Return [x, y] of the center of cell containing provided text 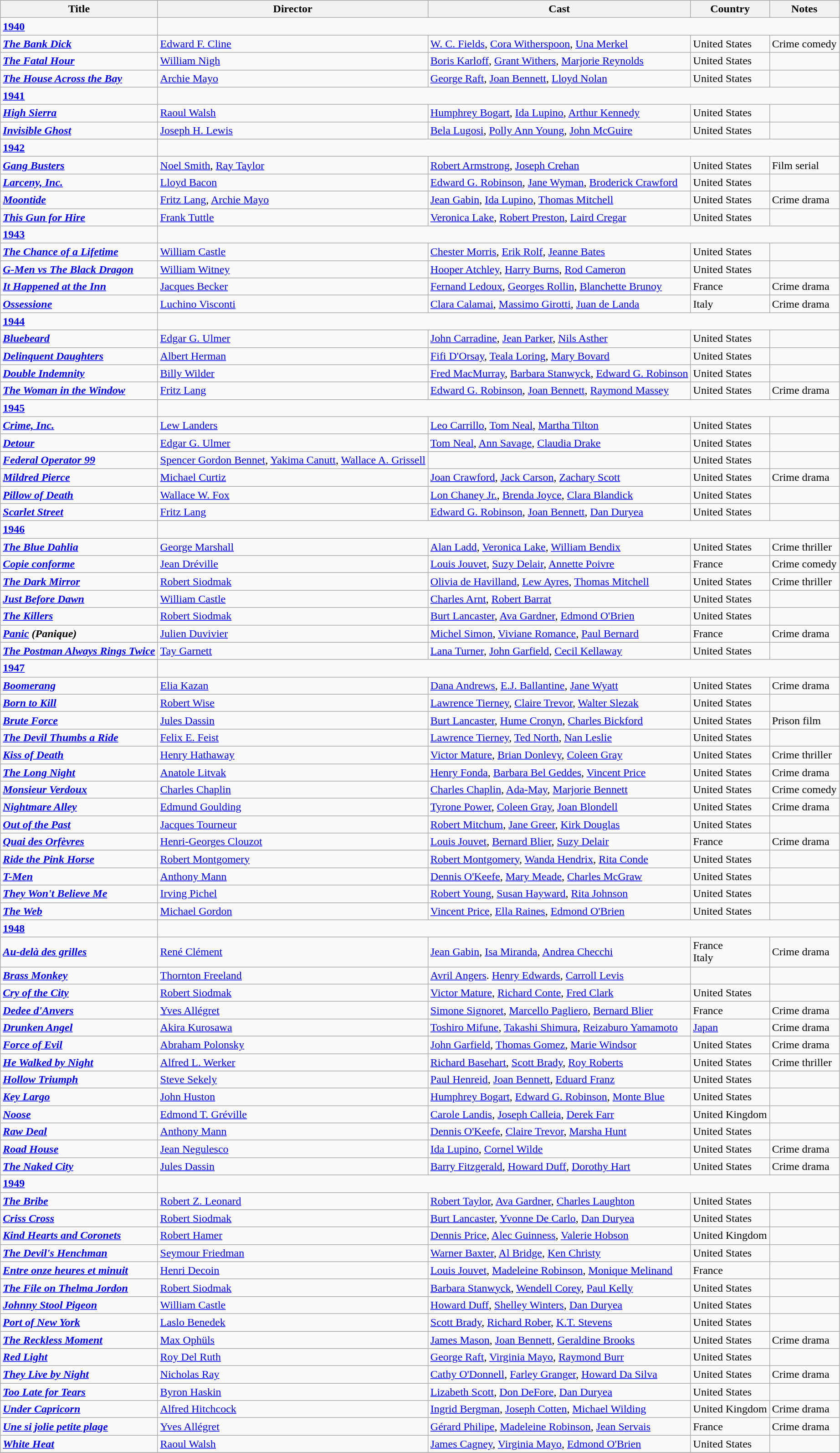
Cathy O'Donnell, Farley Granger, Howard Da Silva [559, 1375]
Kiss of Death [79, 755]
Brute Force [79, 720]
Italy [730, 304]
Born to Kill [79, 703]
Notes [804, 9]
Gérard Philipe, Madeleine Robinson, Jean Servais [559, 1427]
They Won't Believe Me [79, 894]
1940 [79, 26]
Michael Gordon [292, 911]
The Fatal Hour [79, 61]
Lew Landers [292, 425]
Cry of the City [79, 993]
Detour [79, 443]
Robert Armstrong, Joseph Crehan [559, 165]
William Witney [292, 269]
Lana Turner, John Garfield, Cecil Kellaway [559, 651]
Moontide [79, 200]
Chester Morris, Erik Rolf, Jeanne Bates [559, 252]
Avril Angers. Henry Edwards, Carroll Levis [559, 975]
Hollow Triumph [79, 1080]
Raw Deal [79, 1132]
High Sierra [79, 113]
White Heat [79, 1444]
Jean Dréville [292, 564]
Roy Del Ruth [292, 1357]
The Long Night [79, 773]
James Cagney, Virginia Mayo, Edmond O'Brien [559, 1444]
The File on Thelma Jordon [79, 1288]
Criss Cross [79, 1218]
Drunken Angel [79, 1027]
Prison film [804, 720]
1941 [79, 96]
Abraham Polonsky [292, 1045]
Henri Decoin [292, 1270]
Noel Smith, Ray Taylor [292, 165]
Michael Curtiz [292, 477]
John Garfield, Thomas Gomez, Marie Windsor [559, 1045]
Force of Evil [79, 1045]
Edward F. Cline [292, 44]
Entre onze heures et minuit [79, 1270]
Robert Hamer [292, 1236]
Hooper Atchley, Harry Burns, Rod Cameron [559, 269]
Charles Chaplin, Ada-May, Marjorie Bennett [559, 790]
Max Ophüls [292, 1340]
Port of New York [79, 1322]
Byron Haskin [292, 1392]
Jacques Becker [292, 287]
Louis Jouvet, Suzy Delair, Annette Poivre [559, 564]
John Carradine, Jean Parker, Nils Asther [559, 339]
Mildred Pierce [79, 477]
The Web [79, 911]
George Marshall [292, 547]
Henry Hathaway [292, 755]
Lon Chaney Jr., Brenda Joyce, Clara Blandick [559, 495]
Felix E. Feist [292, 737]
Monsieur Verdoux [79, 790]
Robert Z. Leonard [292, 1201]
Pillow of Death [79, 495]
Bluebeard [79, 339]
Jacques Tourneur [292, 824]
Olivia de Havilland, Lew Ayres, Thomas Mitchell [559, 582]
Toshiro Mifune, Takashi Shimura, Reizaburo Yamamoto [559, 1027]
Humphrey Bogart, Ida Lupino, Arthur Kennedy [559, 113]
Gang Busters [79, 165]
Out of the Past [79, 824]
W. C. Fields, Cora Witherspoon, Una Merkel [559, 44]
Anatole Litvak [292, 773]
Double Indemnity [79, 373]
Country [730, 9]
Bela Lugosi, Polly Ann Young, John McGuire [559, 130]
Charles Arnt, Robert Barrat [559, 599]
René Clément [292, 952]
Robert Young, Susan Hayward, Rita Johnson [559, 894]
Tay Garnett [292, 651]
FranceItaly [730, 952]
Crime, Inc. [79, 425]
Warner Baxter, Al Bridge, Ken Christy [559, 1253]
Lizabeth Scott, Don DeFore, Dan Duryea [559, 1392]
G-Men vs The Black Dragon [79, 269]
Luchino Visconti [292, 304]
This Gun for Hire [79, 217]
Michel Simon, Viviane Romance, Paul Bernard [559, 634]
Quai des Orfèvres [79, 842]
Nightmare Alley [79, 807]
Paul Henreid, Joan Bennett, Eduard Franz [559, 1080]
1945 [79, 408]
Spencer Gordon Bennet, Yakima Canutt, Wallace A. Grissell [292, 460]
Leo Carrillo, Tom Neal, Martha Tilton [559, 425]
Humphrey Bogart, Edward G. Robinson, Monte Blue [559, 1097]
1949 [79, 1184]
The Reckless Moment [79, 1340]
Title [79, 9]
Frank Tuttle [292, 217]
Joseph H. Lewis [292, 130]
Ingrid Bergman, Joseph Cotten, Michael Wilding [559, 1409]
Jean Negulesco [292, 1149]
It Happened at the Inn [79, 287]
Panic (Panique) [79, 634]
The Devil Thumbs a Ride [79, 737]
Lawrence Tierney, Ted North, Nan Leslie [559, 737]
Noose [79, 1114]
Lloyd Bacon [292, 182]
Henri-Georges Clouzot [292, 842]
Laslo Benedek [292, 1322]
Jean Gabin, Isa Miranda, Andrea Checchi [559, 952]
1946 [79, 530]
The House Across the Bay [79, 78]
Dennis O'Keefe, Mary Meade, Charles McGraw [559, 876]
Clara Calamai, Massimo Girotti, Juan de Landa [559, 304]
Ida Lupino, Cornel Wilde [559, 1149]
Just Before Dawn [79, 599]
Delinquent Daughters [79, 356]
1942 [79, 148]
The Postman Always Rings Twice [79, 651]
The Blue Dahlia [79, 547]
Archie Mayo [292, 78]
Boomerang [79, 685]
Fifi D'Orsay, Teala Loring, Mary Bovard [559, 356]
Albert Herman [292, 356]
Barry Fitzgerald, Howard Duff, Dorothy Hart [559, 1166]
Elia Kazan [292, 685]
Tom Neal, Ann Savage, Claudia Drake [559, 443]
1944 [79, 321]
Julien Duvivier [292, 634]
Fritz Lang, Archie Mayo [292, 200]
Jean Gabin, Ida Lupino, Thomas Mitchell [559, 200]
Key Largo [79, 1097]
Thornton Freeland [292, 975]
Scott Brady, Richard Rober, K.T. Stevens [559, 1322]
Victor Mature, Richard Conte, Fred Clark [559, 993]
Under Capricorn [79, 1409]
The Naked City [79, 1166]
Wallace W. Fox [292, 495]
Tyrone Power, Coleen Gray, Joan Blondell [559, 807]
Une si jolie petite plage [79, 1427]
Au-delà des grilles [79, 952]
Burt Lancaster, Yvonne De Carlo, Dan Duryea [559, 1218]
Vincent Price, Ella Raines, Edmond O'Brien [559, 911]
1947 [79, 668]
Alfred L. Werker [292, 1062]
Alan Ladd, Veronica Lake, William Bendix [559, 547]
They Live by Night [79, 1375]
The Bribe [79, 1201]
Edward G. Robinson, Joan Bennett, Raymond Massey [559, 391]
Cast [559, 9]
Edmond T. Gréville [292, 1114]
Edward G. Robinson, Joan Bennett, Dan Duryea [559, 512]
Charles Chaplin [292, 790]
Edward G. Robinson, Jane Wyman, Broderick Crawford [559, 182]
Victor Mature, Brian Donlevy, Coleen Gray [559, 755]
Robert Taylor, Ava Gardner, Charles Laughton [559, 1201]
Richard Basehart, Scott Brady, Roy Roberts [559, 1062]
Federal Operator 99 [79, 460]
He Walked by Night [79, 1062]
Edmund Goulding [292, 807]
Veronica Lake, Robert Preston, Laird Cregar [559, 217]
Irving Pichel [292, 894]
1943 [79, 235]
The Killers [79, 616]
Steve Sekely [292, 1080]
The Dark Mirror [79, 582]
Too Late for Tears [79, 1392]
Burt Lancaster, Hume Cronyn, Charles Bickford [559, 720]
Kind Hearts and Coronets [79, 1236]
William Nigh [292, 61]
Carole Landis, Joseph Calleia, Derek Farr [559, 1114]
Burt Lancaster, Ava Gardner, Edmond O'Brien [559, 616]
Japan [730, 1027]
George Raft, Virginia Mayo, Raymond Burr [559, 1357]
Robert Montgomery [292, 859]
Barbara Stanwyck, Wendell Corey, Paul Kelly [559, 1288]
Red Light [79, 1357]
Director [292, 9]
Robert Mitchum, Jane Greer, Kirk Douglas [559, 824]
Fernand Ledoux, Georges Rollin, Blanchette Brunoy [559, 287]
Boris Karloff, Grant Withers, Marjorie Reynolds [559, 61]
The Bank Dick [79, 44]
The Devil's Henchman [79, 1253]
Dedee d'Anvers [79, 1010]
Louis Jouvet, Bernard Blier, Suzy Delair [559, 842]
1948 [79, 928]
Lawrence Tierney, Claire Trevor, Walter Slezak [559, 703]
Fred MacMurray, Barbara Stanwyck, Edward G. Robinson [559, 373]
Film serial [804, 165]
James Mason, Joan Bennett, Geraldine Brooks [559, 1340]
Larceny, Inc. [79, 182]
John Huston [292, 1097]
Seymour Friedman [292, 1253]
Alfred Hitchcock [292, 1409]
The Chance of a Lifetime [79, 252]
The Woman in the Window [79, 391]
Henry Fonda, Barbara Bel Geddes, Vincent Price [559, 773]
Robert Montgomery, Wanda Hendrix, Rita Conde [559, 859]
Invisible Ghost [79, 130]
Scarlet Street [79, 512]
Billy Wilder [292, 373]
Ossessione [79, 304]
Dennis O'Keefe, Claire Trevor, Marsha Hunt [559, 1132]
Dennis Price, Alec Guinness, Valerie Hobson [559, 1236]
Ride the Pink Horse [79, 859]
Howard Duff, Shelley Winters, Dan Duryea [559, 1305]
Robert Wise [292, 703]
Brass Monkey [79, 975]
Simone Signoret, Marcello Pagliero, Bernard Blier [559, 1010]
Akira Kurosawa [292, 1027]
Johnny Stool Pigeon [79, 1305]
Joan Crawford, Jack Carson, Zachary Scott [559, 477]
Nicholas Ray [292, 1375]
Road House [79, 1149]
Dana Andrews, E.J. Ballantine, Jane Wyatt [559, 685]
Copie conforme [79, 564]
George Raft, Joan Bennett, Lloyd Nolan [559, 78]
Louis Jouvet, Madeleine Robinson, Monique Melinand [559, 1270]
T-Men [79, 876]
